Return (X, Y) of the center of cell containing provided text 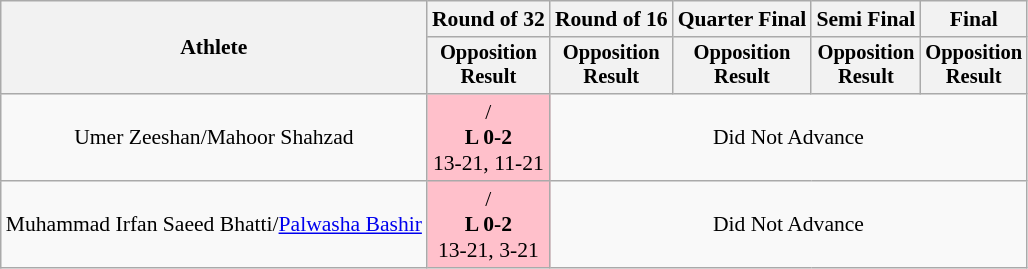
/L 0-2 13-21, 3-21 (488, 224)
/L 0-2 13-21, 11-21 (488, 138)
Quarter Final (742, 19)
Semi Final (866, 19)
Round of 16 (612, 19)
Muhammad Irfan Saeed Bhatti/Palwasha Bashir (214, 224)
Athlete (214, 48)
Round of 32 (488, 19)
Final (974, 19)
Umer Zeeshan/Mahoor Shahzad (214, 138)
